Locate the cell with the specified text and output its (x, y) center coordinate. 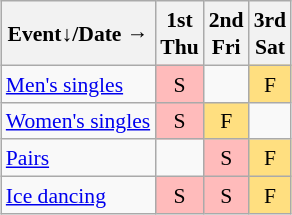
Pairs (78, 158)
Men's singles (78, 84)
Ice dancing (78, 194)
2ndFri (226, 33)
1stThu (180, 33)
3rdSat (270, 33)
Event↓/Date → (78, 33)
Women's singles (78, 120)
